Detect which cell encompasses the target text, then output its (X, Y) center coordinate. 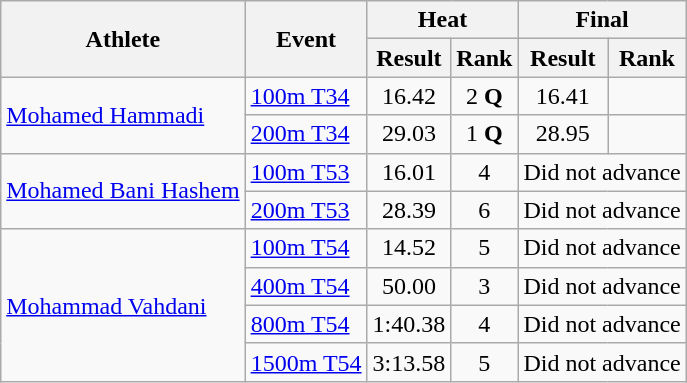
3:13.58 (409, 362)
Final (602, 20)
14.52 (409, 248)
Mohamed Bani Hashem (123, 191)
16.01 (409, 172)
1500m T54 (306, 362)
16.41 (563, 96)
Heat (442, 20)
400m T54 (306, 286)
100m T34 (306, 96)
800m T54 (306, 324)
Mohammad Vahdani (123, 305)
Event (306, 39)
1:40.38 (409, 324)
100m T53 (306, 172)
200m T34 (306, 134)
28.39 (409, 210)
Athlete (123, 39)
Mohamed Hammadi (123, 115)
100m T54 (306, 248)
3 (484, 286)
6 (484, 210)
16.42 (409, 96)
50.00 (409, 286)
29.03 (409, 134)
2 Q (484, 96)
28.95 (563, 134)
1 Q (484, 134)
200m T53 (306, 210)
